Return (X, Y) of the center of cell containing provided text 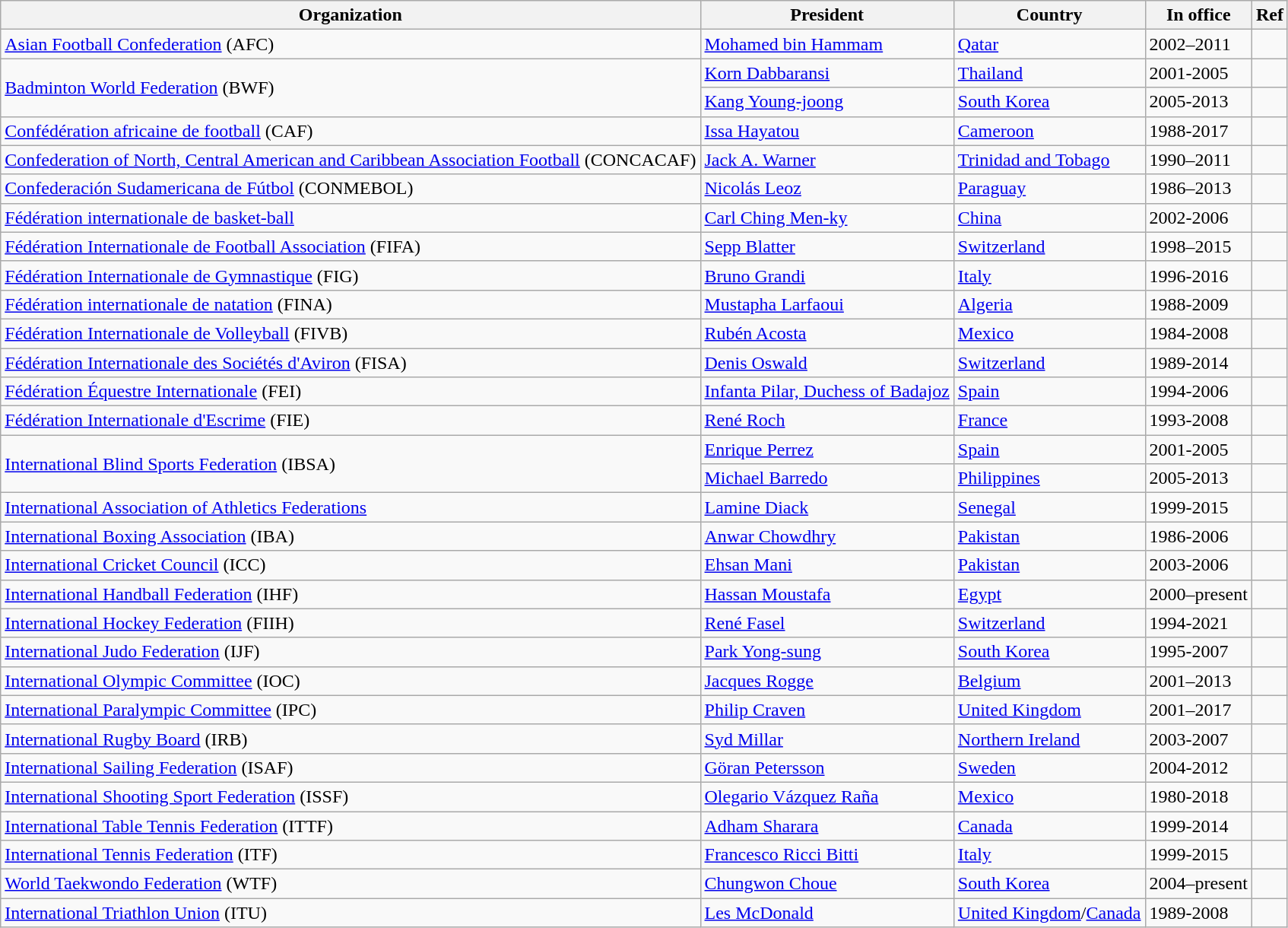
Hassan Moustafa (827, 594)
1996-2016 (1198, 275)
Paraguay (1049, 189)
International Triathlon Union (ITU) (351, 913)
1993-2008 (1198, 421)
Lamine Diack (827, 507)
Göran Petersson (827, 768)
Francesco Ricci Bitti (827, 855)
Park Yong-sung (827, 652)
1986-2006 (1198, 536)
Chungwon Choue (827, 884)
1994-2006 (1198, 392)
Jack A. Warner (827, 160)
1980-2018 (1198, 796)
International Shooting Sport Federation (ISSF) (351, 796)
United Kingdom/Canada (1049, 913)
Confederación Sudamericana de Fútbol (CONMEBOL) (351, 189)
Fédération internationale de natation (FINA) (351, 304)
International Cricket Council (ICC) (351, 565)
International Sailing Federation (ISAF) (351, 768)
Nicolás Leoz (827, 189)
2002-2006 (1198, 218)
Egypt (1049, 594)
1988-2017 (1198, 131)
Adham Sharara (827, 825)
Korn Dabbaransi (827, 73)
2000–present (1198, 594)
1986–2013 (1198, 189)
2003-2007 (1198, 739)
Denis Oswald (827, 363)
Rubén Acosta (827, 333)
Organization (351, 15)
France (1049, 421)
International Blind Sports Federation (IBSA) (351, 464)
Carl Ching Men-ky (827, 218)
Issa Hayatou (827, 131)
Fédération Internationale d'Escrime (FIE) (351, 421)
Anwar Chowdhry (827, 536)
2004-2012 (1198, 768)
President (827, 15)
International Association of Athletics Federations (351, 507)
1989-2008 (1198, 913)
Bruno Grandi (827, 275)
International Hockey Federation (FIIH) (351, 623)
International Judo Federation (IJF) (351, 652)
Algeria (1049, 304)
International Boxing Association (IBA) (351, 536)
2003-2006 (1198, 565)
Thailand (1049, 73)
Olegario Vázquez Raña (827, 796)
1994-2021 (1198, 623)
1999-2014 (1198, 825)
Ehsan Mani (827, 565)
Michael Barredo (827, 478)
Cameroon (1049, 131)
Confederation of North, Central American and Caribbean Association Football (CONCACAF) (351, 160)
Philip Craven (827, 710)
Infanta Pilar, Duchess of Badajoz (827, 392)
Trinidad and Tobago (1049, 160)
Les McDonald (827, 913)
Confédération africaine de football (CAF) (351, 131)
Senegal (1049, 507)
Belgium (1049, 681)
International Tennis Federation (ITF) (351, 855)
Fédération Internationale de Volleyball (FIVB) (351, 333)
1984-2008 (1198, 333)
Fédération Équestre Internationale (FEI) (351, 392)
Asian Football Confederation (AFC) (351, 44)
International Handball Federation (IHF) (351, 594)
Country (1049, 15)
Fédération Internationale des Sociétés d'Aviron (FISA) (351, 363)
Philippines (1049, 478)
Canada (1049, 825)
International Table Tennis Federation (ITTF) (351, 825)
Fédération internationale de basket-ball (351, 218)
Northern Ireland (1049, 739)
Jacques Rogge (827, 681)
Ref (1270, 15)
Fédération Internationale de Football Association (FIFA) (351, 246)
2001–2017 (1198, 710)
1990–2011 (1198, 160)
1998–2015 (1198, 246)
Kang Young-joong (827, 102)
International Paralympic Committee (IPC) (351, 710)
1995-2007 (1198, 652)
International Olympic Committee (IOC) (351, 681)
Fédération Internationale de Gymnastique (FIG) (351, 275)
René Roch (827, 421)
World Taekwondo Federation (WTF) (351, 884)
Sepp Blatter (827, 246)
International Rugby Board (IRB) (351, 739)
Qatar (1049, 44)
Mustapha Larfaoui (827, 304)
China (1049, 218)
Mohamed bin Hammam (827, 44)
Syd Millar (827, 739)
Enrique Perrez (827, 450)
2004–present (1198, 884)
2001–2013 (1198, 681)
Sweden (1049, 768)
In office (1198, 15)
Badminton World Federation (BWF) (351, 87)
1989-2014 (1198, 363)
René Fasel (827, 623)
2002–2011 (1198, 44)
United Kingdom (1049, 710)
1988-2009 (1198, 304)
